Find where the given text appears and provide that cell's center as [x, y] coordinate. 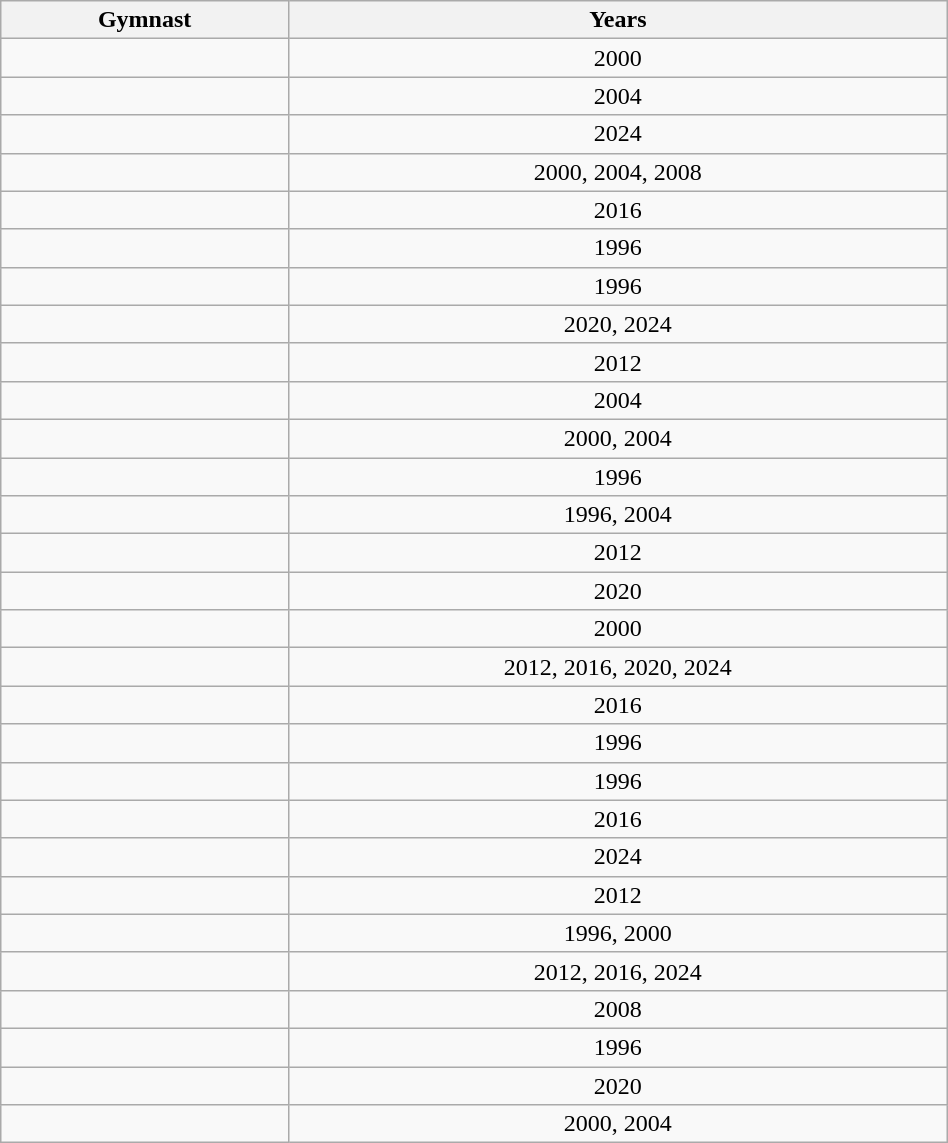
2000, 2004, 2008 [618, 172]
2020, 2024 [618, 324]
2008 [618, 1009]
1996, 2004 [618, 515]
2012, 2016, 2020, 2024 [618, 667]
1996, 2000 [618, 933]
Gymnast [145, 20]
2012, 2016, 2024 [618, 971]
Years [618, 20]
